Pinpoint the cell where the given text exists, returning its [x, y] midpoint coordinate. 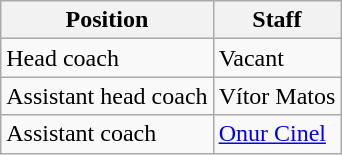
Vítor Matos [277, 96]
Staff [277, 20]
Head coach [107, 58]
Onur Cinel [277, 134]
Assistant head coach [107, 96]
Position [107, 20]
Vacant [277, 58]
Assistant coach [107, 134]
